Detect which cell encompasses the target text, then output its (x, y) center coordinate. 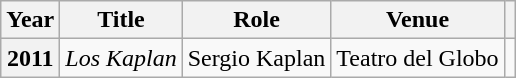
Teatro del Globo (418, 58)
Venue (418, 20)
Title (121, 20)
Role (256, 20)
2011 (30, 58)
Sergio Kaplan (256, 58)
Los Kaplan (121, 58)
Year (30, 20)
